Locate the cell with the specified text and output its [x, y] center coordinate. 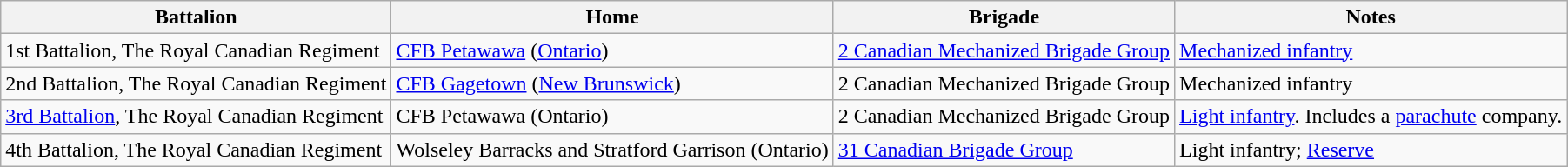
Light infantry. Includes a parachute company. [1371, 117]
CFB Gagetown (New Brunswick) [612, 83]
Wolseley Barracks and Stratford Garrison (Ontario) [612, 150]
31 Canadian Brigade Group [1004, 150]
3rd Battalion, The Royal Canadian Regiment [197, 117]
Brigade [1004, 17]
Light infantry; Reserve [1371, 150]
Battalion [197, 17]
2nd Battalion, The Royal Canadian Regiment [197, 83]
4th Battalion, The Royal Canadian Regiment [197, 150]
Notes [1371, 17]
1st Battalion, The Royal Canadian Regiment [197, 50]
Home [612, 17]
